Extract the (x, y) coordinate from the center of the cell holding the provided text.  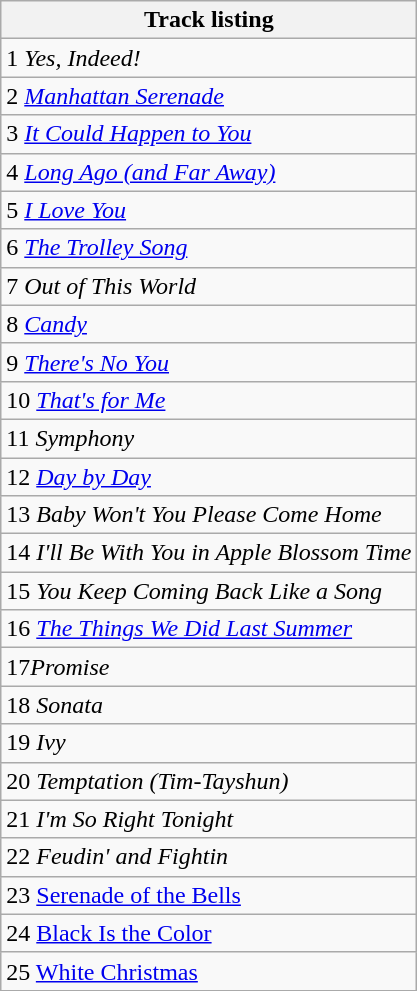
22 Feudin' and Fightin (209, 857)
7 Out of This World (209, 286)
25 White Christmas (209, 971)
21 I'm So Right Tonight (209, 819)
15 You Keep Coming Back Like a Song (209, 591)
24 Black Is the Color (209, 933)
16 The Things We Did Last Summer (209, 629)
18 Sonata (209, 705)
12 Day by Day (209, 477)
1 Yes, Indeed! (209, 58)
4 Long Ago (and Far Away) (209, 172)
13 Baby Won't You Please Come Home (209, 515)
2 Manhattan Serenade (209, 96)
3 It Could Happen to You (209, 134)
23 Serenade of the Bells (209, 895)
5 I Love You (209, 210)
9 There's No You (209, 362)
19 Ivy (209, 743)
Track listing (209, 20)
6 The Trolley Song (209, 248)
8 Candy (209, 324)
14 I'll Be With You in Apple Blossom Time (209, 553)
10 That's for Me (209, 400)
17Promise (209, 667)
20 Temptation (Tim-Tayshun) (209, 781)
11 Symphony (209, 438)
